For the text-containing cell, return its midpoint in [X, Y] coordinate format. 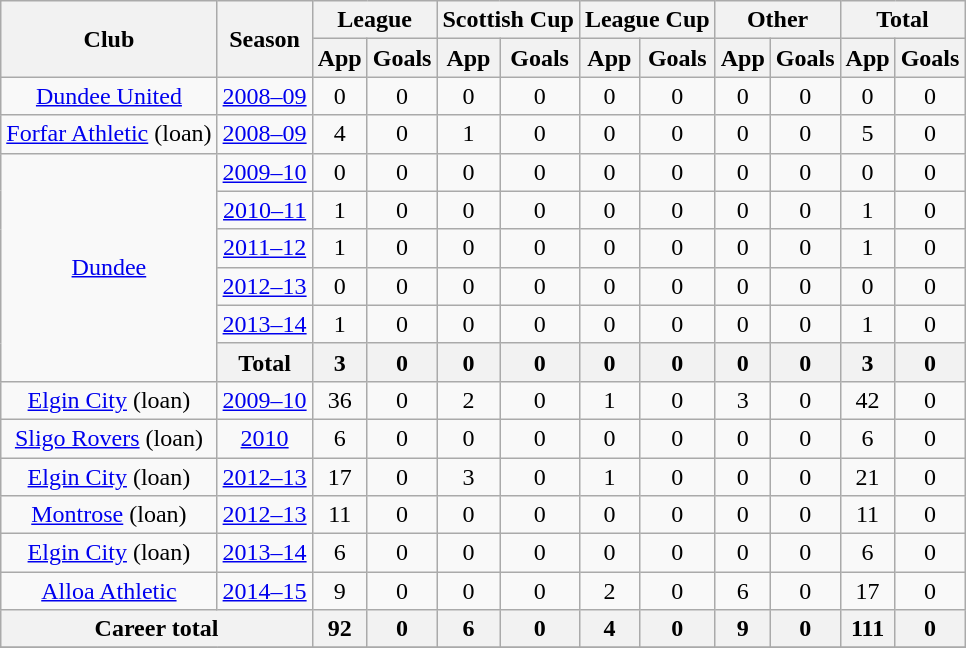
Career total [156, 629]
League [374, 20]
2011–12 [264, 248]
Club [109, 39]
5 [868, 134]
Season [264, 39]
Dundee United [109, 96]
42 [868, 400]
2010 [264, 438]
Alloa Athletic [109, 591]
League Cup [647, 20]
36 [340, 400]
111 [868, 629]
Montrose (loan) [109, 515]
2010–11 [264, 210]
Sligo Rovers (loan) [109, 438]
21 [868, 477]
92 [340, 629]
Other [778, 20]
Scottish Cup [508, 20]
Forfar Athletic (loan) [109, 134]
2014–15 [264, 591]
Dundee [109, 267]
